Return the (X, Y) coordinate for the center point of the cell that contains the specified text.  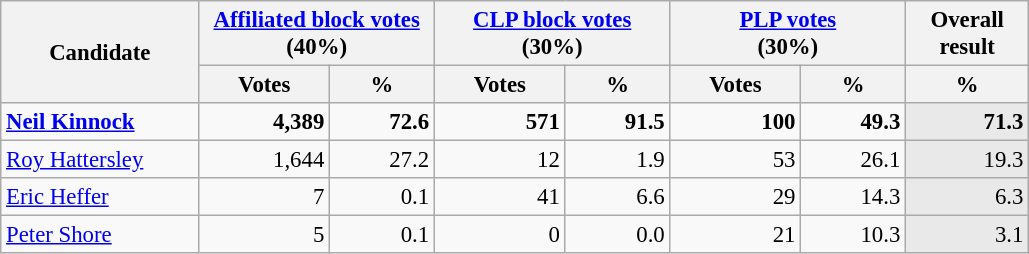
72.6 (382, 122)
0.0 (618, 235)
26.1 (854, 160)
Candidate (100, 52)
1.9 (618, 160)
5 (264, 235)
Overall result (968, 34)
100 (736, 122)
21 (736, 235)
Eric Heffer (100, 197)
14.3 (854, 197)
0 (500, 235)
19.3 (968, 160)
6.3 (968, 197)
7 (264, 197)
PLP votes (30%) (788, 34)
Neil Kinnock (100, 122)
91.5 (618, 122)
71.3 (968, 122)
12 (500, 160)
Affiliated block votes (40%) (317, 34)
10.3 (854, 235)
53 (736, 160)
41 (500, 197)
49.3 (854, 122)
3.1 (968, 235)
CLP block votes (30%) (552, 34)
6.6 (618, 197)
Roy Hattersley (100, 160)
27.2 (382, 160)
29 (736, 197)
571 (500, 122)
Peter Shore (100, 235)
4,389 (264, 122)
1,644 (264, 160)
